Detect which cell encompasses the target text, then output its (x, y) center coordinate. 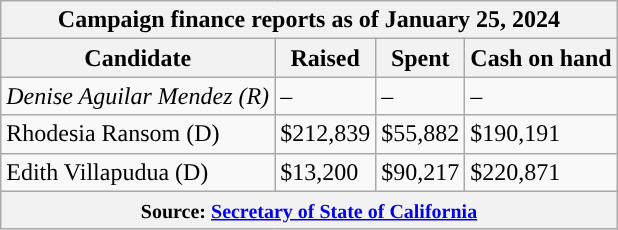
Rhodesia Ransom (D) (138, 134)
$212,839 (326, 134)
Spent (420, 58)
Raised (326, 58)
Candidate (138, 58)
$90,217 (420, 172)
$55,882 (420, 134)
Edith Villapudua (D) (138, 172)
$190,191 (541, 134)
$13,200 (326, 172)
Source: Secretary of State of California (309, 210)
Denise Aguilar Mendez (R) (138, 96)
Campaign finance reports as of January 25, 2024 (309, 20)
$220,871 (541, 172)
Cash on hand (541, 58)
